Detect which cell encompasses the target text, then output its [x, y] center coordinate. 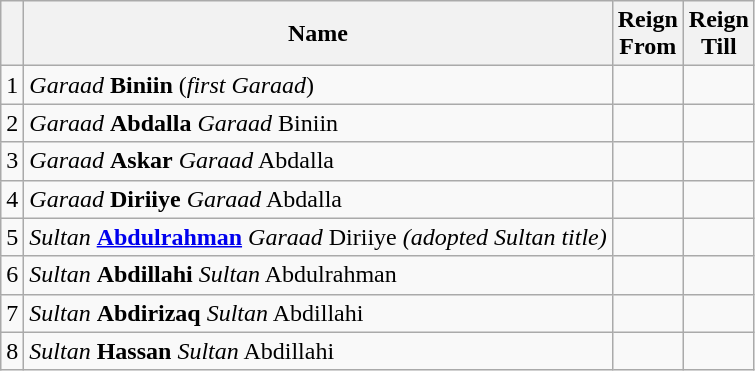
6 [12, 275]
Sultan Hassan Sultan Abdillahi [318, 351]
2 [12, 123]
ReignTill [718, 34]
Garaad Abdalla Garaad Biniin [318, 123]
Name [318, 34]
Sultan Abdillahi Sultan Abdulrahman [318, 275]
Garaad Askar Garaad Abdalla [318, 161]
1 [12, 85]
3 [12, 161]
ReignFrom [648, 34]
4 [12, 199]
Garaad Diriiye Garaad Abdalla [318, 199]
Garaad Biniin (first Garaad) [318, 85]
Sultan Abdirizaq Sultan Abdillahi [318, 313]
8 [12, 351]
Sultan Abdulrahman Garaad Diriiye (adopted Sultan title) [318, 237]
5 [12, 237]
7 [12, 313]
